From the cell containing the given text, extract its center point as (x, y) coordinate. 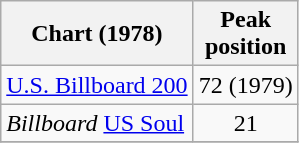
21 (246, 123)
Peakposition (246, 34)
72 (1979) (246, 85)
Chart (1978) (97, 34)
U.S. Billboard 200 (97, 85)
Billboard US Soul (97, 123)
